Capture the cell that displays the provided text and extract its (x, y) central coordinate. 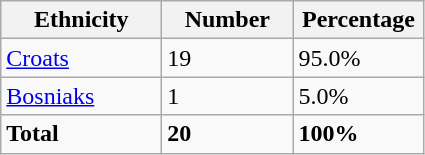
95.0% (358, 58)
1 (228, 96)
Bosniaks (82, 96)
Total (82, 134)
5.0% (358, 96)
Number (228, 20)
Ethnicity (82, 20)
Percentage (358, 20)
20 (228, 134)
100% (358, 134)
Croats (82, 58)
19 (228, 58)
